Provide the (x, y) coordinate of the cell's center where the given text is located.  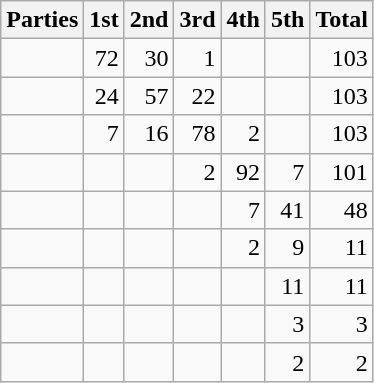
5th (287, 20)
92 (243, 172)
78 (198, 134)
16 (149, 134)
1st (104, 20)
3rd (198, 20)
48 (342, 210)
1 (198, 58)
30 (149, 58)
Total (342, 20)
57 (149, 96)
2nd (149, 20)
9 (287, 248)
Parties (42, 20)
101 (342, 172)
4th (243, 20)
22 (198, 96)
24 (104, 96)
72 (104, 58)
41 (287, 210)
